Determine the [x, y] coordinate at the center of the cell enclosing the given text.  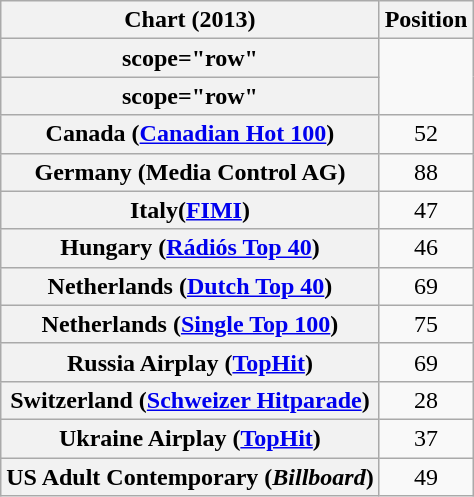
Switzerland (Schweizer Hitparade) [190, 400]
Russia Airplay (TopHit) [190, 362]
Chart (2013) [190, 20]
Germany (Media Control AG) [190, 172]
75 [426, 324]
Netherlands (Single Top 100) [190, 324]
Hungary (Rádiós Top 40) [190, 248]
Netherlands (Dutch Top 40) [190, 286]
28 [426, 400]
Canada (Canadian Hot 100) [190, 134]
Ukraine Airplay (TopHit) [190, 438]
46 [426, 248]
Position [426, 20]
88 [426, 172]
49 [426, 477]
37 [426, 438]
US Adult Contemporary (Billboard) [190, 477]
47 [426, 210]
Italy(FIMI) [190, 210]
52 [426, 134]
